Extract the [X, Y] coordinate from the center of the cell holding the provided text.  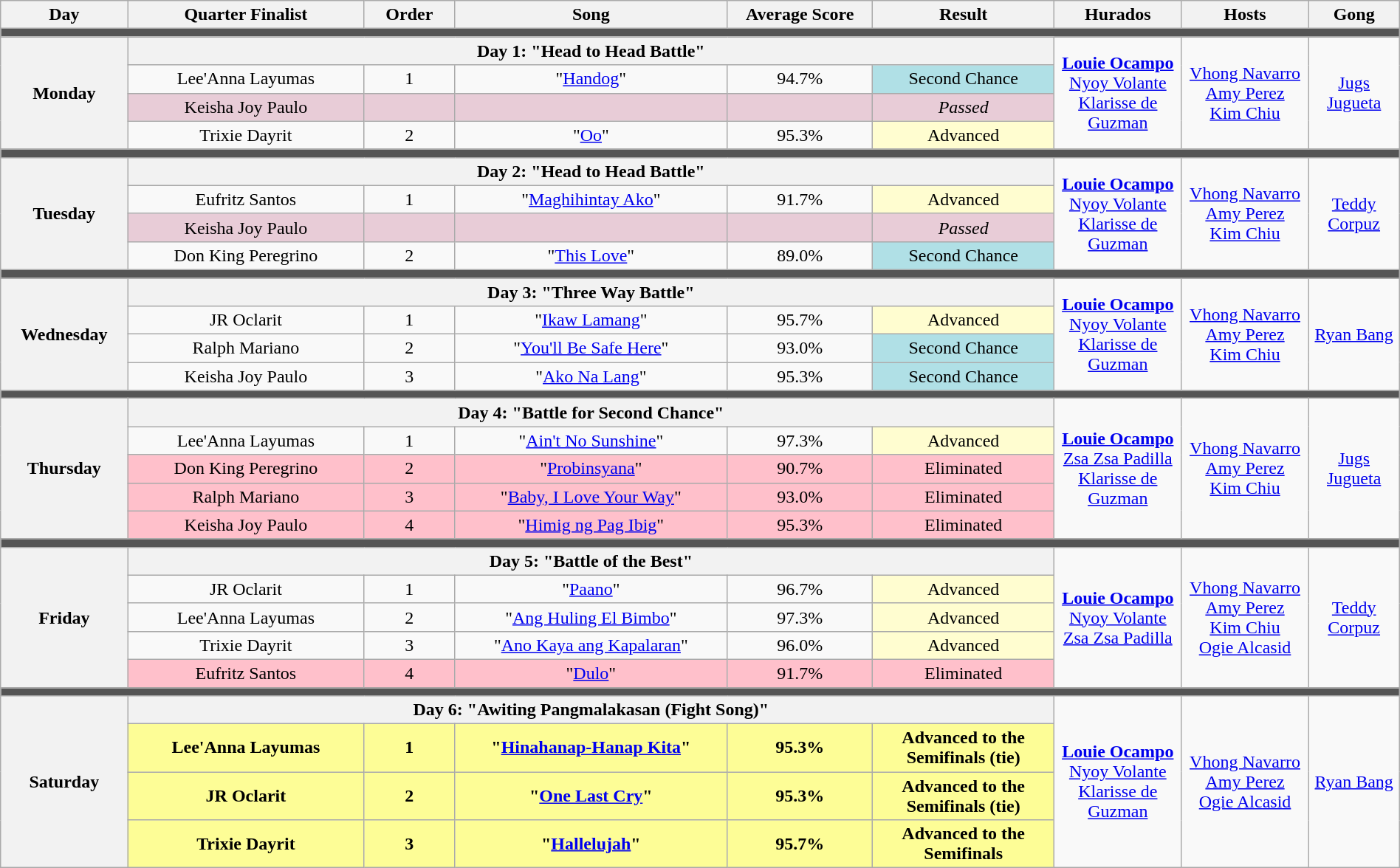
Day 6: "Awiting Pangmalakasan (Fight Song)" [591, 710]
94.7% [800, 79]
"Himig ng Pag Ibig" [591, 525]
Thursday [64, 469]
90.7% [800, 469]
Average Score [800, 15]
"Ano Kaya ang Kapalaran" [591, 645]
"Ang Huling El Bimbo" [591, 617]
Tuesday [64, 213]
Day 2: "Head to Head Battle" [591, 171]
"Oo" [591, 135]
Wednesday [64, 334]
Gong [1354, 15]
Quarter Finalist [246, 15]
Louie OcampoNyoy VolanteZsa Zsa Padilla [1118, 617]
"One Last Cry" [591, 796]
Day 5: "Battle of the Best" [591, 561]
Day 4: "Battle for Second Chance" [591, 413]
96.0% [800, 645]
Day 1: "Head to Head Battle" [591, 51]
Hurados [1118, 15]
"Baby, I Love Your Way" [591, 497]
"You'll Be Safe Here" [591, 348]
Vhong NavarroAmy PerezKim ChiuOgie Alcasid [1245, 617]
Day [64, 15]
"Dulo" [591, 673]
Hosts [1245, 15]
Result [964, 15]
"This Love" [591, 255]
"Probinsyana" [591, 469]
Advanced to the Semifinals [964, 844]
Friday [64, 617]
"Paano" [591, 589]
Day 3: "Three Way Battle" [591, 292]
"Hinahanap-Hanap Kita" [591, 748]
96.7% [800, 589]
Song [591, 15]
Order [409, 15]
"Ako Na Lang" [591, 376]
Louie OcampoZsa Zsa PadillaKlarisse de Guzman [1118, 469]
Saturday [64, 782]
"Maghihintay Ako" [591, 199]
"Ikaw Lamang" [591, 320]
"Handog" [591, 79]
"Hallelujah" [591, 844]
89.0% [800, 255]
"Ain't No Sunshine" [591, 441]
Monday [64, 93]
Vhong NavarroAmy PerezOgie Alcasid [1245, 782]
